Output the (X, Y) coordinate of the center of the cell containing the given text.  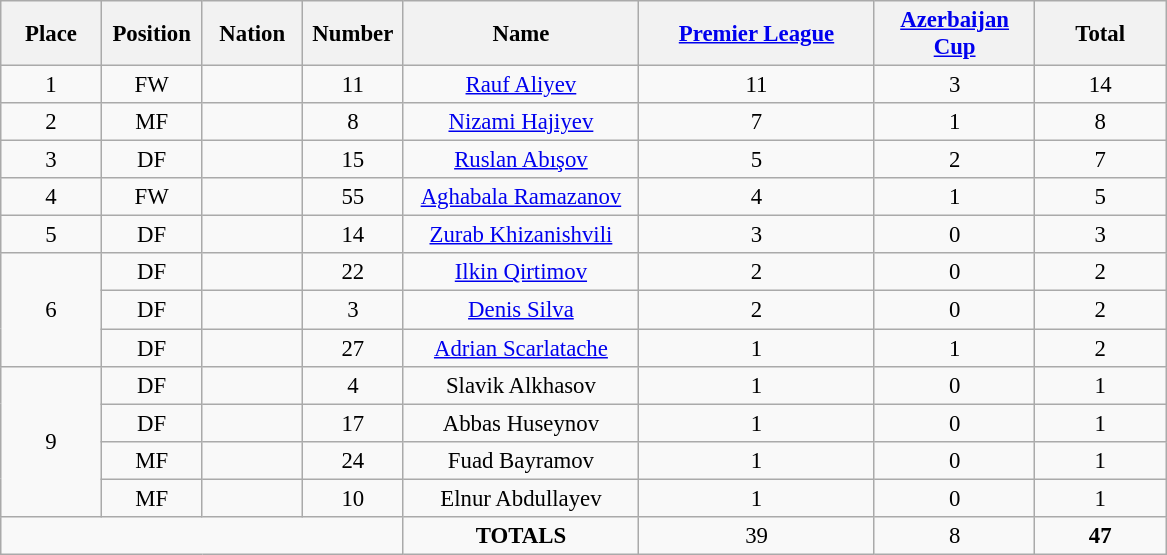
Number (354, 34)
9 (52, 441)
27 (354, 348)
Zurab Khizanishvili (521, 235)
Nizami Hajiyev (521, 122)
Denis Silva (521, 310)
Name (521, 34)
17 (354, 423)
24 (354, 460)
Azerbaijan Cup (954, 34)
Abbas Huseynov (521, 423)
15 (354, 160)
Ilkin Qirtimov (521, 273)
Slavik Alkhasov (521, 385)
Ruslan Abışov (521, 160)
Aghabala Ramazanov (521, 197)
Fuad Bayramov (521, 460)
Premier League (757, 34)
6 (52, 310)
Adrian Scarlatache (521, 348)
Elnur Abdullayev (521, 498)
Rauf Aliyev (521, 85)
22 (354, 273)
TOTALS (521, 536)
55 (354, 197)
Nation (252, 34)
Position (152, 34)
Place (52, 34)
39 (757, 536)
47 (1100, 536)
10 (354, 498)
Total (1100, 34)
